Provide the (X, Y) coordinate of the cell's center where the given text is located.  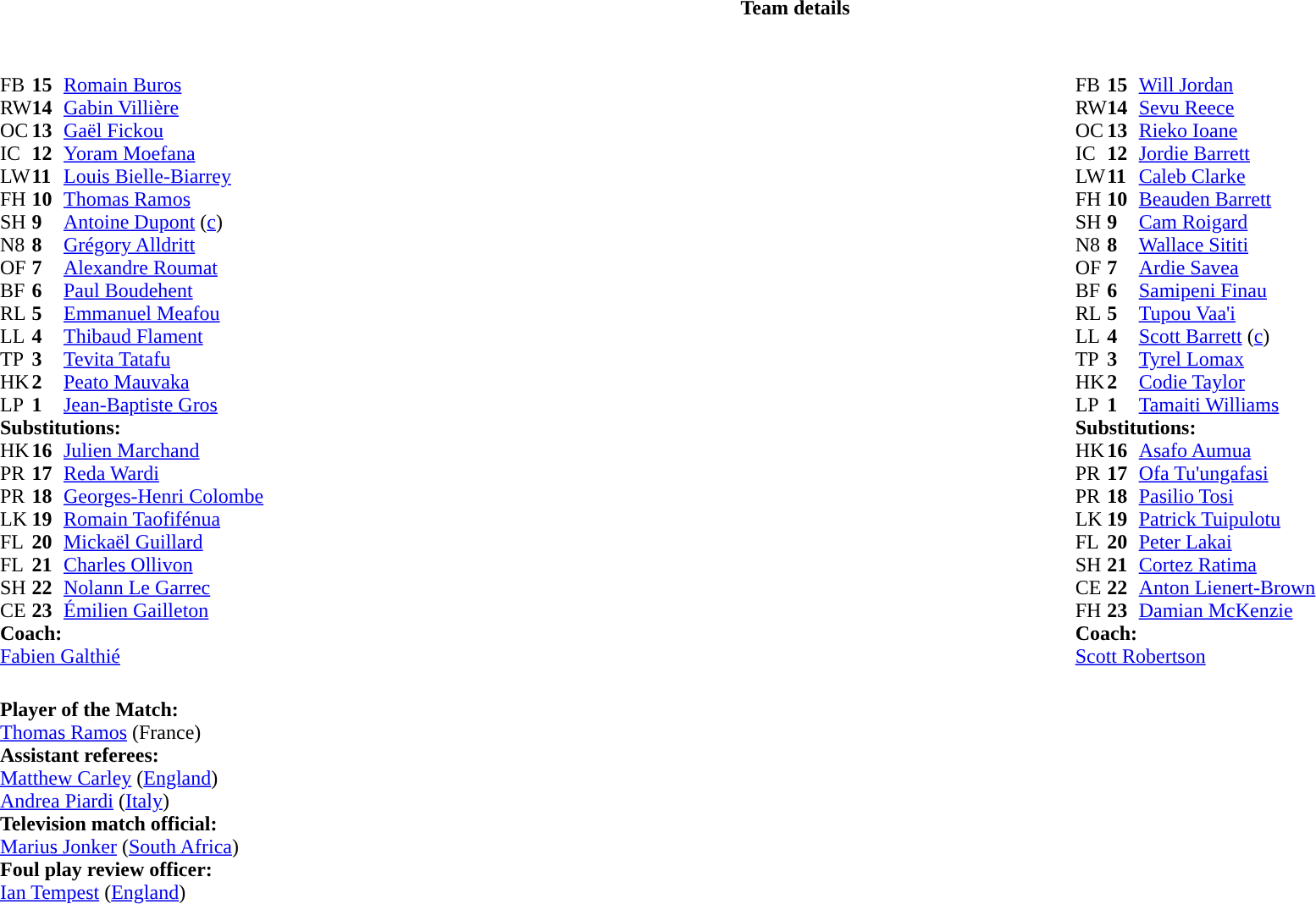
Ofa Tu'ungafasi (1228, 474)
Thomas Ramos (163, 200)
Patrick Tuipulotu (1228, 520)
Nolann Le Garrec (163, 587)
Tupou Vaa'i (1228, 313)
Scott Robertson (1196, 657)
Cortez Ratima (1228, 565)
Will Jordan (1228, 85)
Jean-Baptiste Gros (163, 405)
Gabin Villière (163, 108)
Reda Wardi (163, 474)
Emmanuel Meafou (163, 313)
Paul Boudehent (163, 291)
Scott Barrett (c) (1228, 337)
Julien Marchand (163, 450)
Charles Ollivon (163, 565)
Mickaël Guillard (163, 542)
Romain Buros (163, 85)
Tyrel Lomax (1228, 359)
Rieko Ioane (1228, 130)
Tevita Tatafu (163, 359)
Asafo Aumua (1228, 450)
Cam Roigard (1228, 222)
Alexandre Roumat (163, 267)
Romain Taofifénua (163, 520)
Pasilio Tosi (1228, 496)
Yoram Moefana (163, 154)
Ardie Savea (1228, 267)
Peato Mauvaka (163, 383)
Georges-Henri Colombe (163, 496)
Thibaud Flament (163, 337)
Anton Lienert-Brown (1228, 587)
Beauden Barrett (1228, 200)
Fabien Galthié (132, 657)
Jordie Barrett (1228, 154)
Grégory Alldritt (163, 245)
Tamaiti Williams (1228, 405)
Louis Bielle-Biarrey (163, 176)
Samipeni Finau (1228, 291)
Antoine Dupont (c) (163, 222)
Damian McKenzie (1228, 611)
Wallace Sititi (1228, 245)
Émilien Gailleton (163, 611)
Sevu Reece (1228, 108)
Caleb Clarke (1228, 176)
Gaël Fickou (163, 130)
Codie Taylor (1228, 383)
Peter Lakai (1228, 542)
